Extract the (x, y) coordinate from the center of the cell holding the provided text.  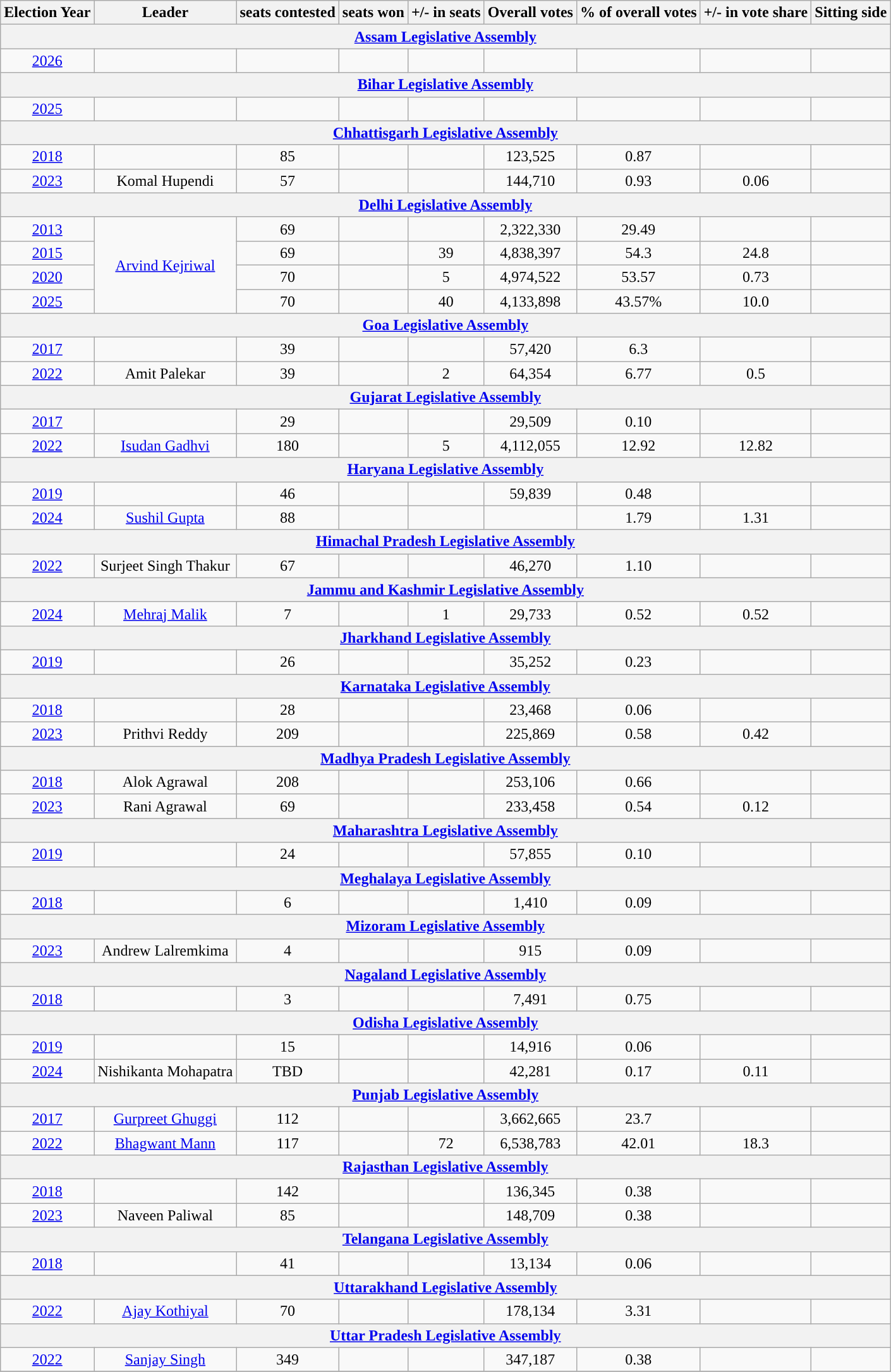
10.0 (756, 301)
112 (288, 1119)
347,187 (530, 1359)
148,709 (530, 1215)
29,733 (530, 614)
seats won (373, 13)
Prithvi Reddy (166, 734)
Sushil Gupta (166, 518)
6 (288, 902)
59,839 (530, 494)
Karnataka Legislative Assembly (445, 686)
23,468 (530, 710)
57,420 (530, 349)
12.92 (638, 446)
233,458 (530, 806)
18.3 (756, 1143)
Punjab Legislative Assembly (445, 1095)
4,133,898 (530, 301)
Maharashtra Legislative Assembly (445, 830)
46,270 (530, 566)
7 (288, 614)
2020 (47, 277)
4,838,397 (530, 253)
Isudan Gadhvi (166, 446)
Naveen Paliwal (166, 1215)
12.82 (756, 446)
Mehraj Malik (166, 614)
178,134 (530, 1311)
Nagaland Legislative Assembly (445, 974)
41 (288, 1263)
29 (288, 422)
3.31 (638, 1311)
seats contested (288, 13)
Arvind Kejriwal (166, 265)
Mizoram Legislative Assembly (445, 926)
Delhi Legislative Assembly (445, 205)
123,525 (530, 157)
136,345 (530, 1191)
2,322,330 (530, 229)
0.75 (638, 999)
Uttar Pradesh Legislative Assembly (445, 1335)
7,491 (530, 999)
Amit Palekar (166, 373)
225,869 (530, 734)
24.8 (756, 253)
Rajasthan Legislative Assembly (445, 1167)
TBD (288, 1071)
% of overall votes (638, 13)
67 (288, 566)
117 (288, 1143)
0.93 (638, 181)
Madhya Pradesh Legislative Assembly (445, 758)
23.7 (638, 1119)
0.66 (638, 782)
57,855 (530, 854)
0.5 (756, 373)
253,106 (530, 782)
+/- in vote share (756, 13)
29,509 (530, 422)
Jammu and Kashmir Legislative Assembly (445, 590)
Bhagwant Mann (166, 1143)
13,134 (530, 1263)
24 (288, 854)
Bihar Legislative Assembly (445, 85)
2015 (47, 253)
Gujarat Legislative Assembly (445, 398)
14,916 (530, 1047)
Overall votes (530, 13)
1,410 (530, 902)
2 (446, 373)
0.54 (638, 806)
3 (288, 999)
Leader (166, 13)
915 (530, 950)
2026 (47, 61)
6.77 (638, 373)
Uttarakhand Legislative Assembly (445, 1287)
Jharkhand Legislative Assembly (445, 638)
142 (288, 1191)
42,281 (530, 1071)
Election Year (47, 13)
0.42 (756, 734)
Odisha Legislative Assembly (445, 1023)
Ajay Kothiyal (166, 1311)
54.3 (638, 253)
0.58 (638, 734)
72 (446, 1143)
4 (288, 950)
0.87 (638, 157)
0.17 (638, 1071)
3,662,665 (530, 1119)
Assam Legislative Assembly (445, 37)
349 (288, 1359)
29.49 (638, 229)
Andrew Lalremkima (166, 950)
Sanjay Singh (166, 1359)
46 (288, 494)
35,252 (530, 662)
Telangana Legislative Assembly (445, 1239)
2013 (47, 229)
+/- in seats (446, 13)
0.48 (638, 494)
0.73 (756, 277)
1.10 (638, 566)
Goa Legislative Assembly (445, 325)
43.57% (638, 301)
209 (288, 734)
40 (446, 301)
Surjeet Singh Thakur (166, 566)
1.79 (638, 518)
6,538,783 (530, 1143)
Nishikanta Mohapatra (166, 1071)
26 (288, 662)
42.01 (638, 1143)
1 (446, 614)
Gurpreet Ghuggi (166, 1119)
Himachal Pradesh Legislative Assembly (445, 542)
4,974,522 (530, 277)
53.57 (638, 277)
Sitting side (851, 13)
6.3 (638, 349)
Chhattisgarh Legislative Assembly (445, 133)
Rani Agrawal (166, 806)
Alok Agrawal (166, 782)
15 (288, 1047)
1.31 (756, 518)
Haryana Legislative Assembly (445, 470)
4,112,055 (530, 446)
28 (288, 710)
Meghalaya Legislative Assembly (445, 878)
Komal Hupendi (166, 181)
208 (288, 782)
144,710 (530, 181)
88 (288, 518)
64,354 (530, 373)
180 (288, 446)
0.11 (756, 1071)
0.23 (638, 662)
0.12 (756, 806)
57 (288, 181)
